Capture the cell that displays the provided text and extract its (x, y) central coordinate. 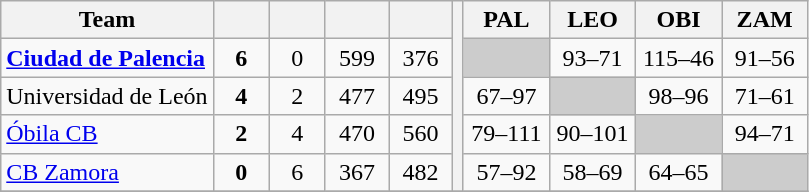
Ciudad de Palencia (107, 58)
94–71 (765, 134)
57–92 (506, 172)
71–61 (765, 96)
CB Zamora (107, 172)
93–71 (592, 58)
477 (357, 96)
OBI (679, 20)
482 (421, 172)
PAL (506, 20)
115–46 (679, 58)
67–97 (506, 96)
98–96 (679, 96)
367 (357, 172)
91–56 (765, 58)
470 (357, 134)
376 (421, 58)
64–65 (679, 172)
Universidad de León (107, 96)
560 (421, 134)
79–111 (506, 134)
Team (107, 20)
LEO (592, 20)
Óbila CB (107, 134)
599 (357, 58)
495 (421, 96)
58–69 (592, 172)
90–101 (592, 134)
ZAM (765, 20)
